Capture the cell that displays the provided text and extract its [X, Y] central coordinate. 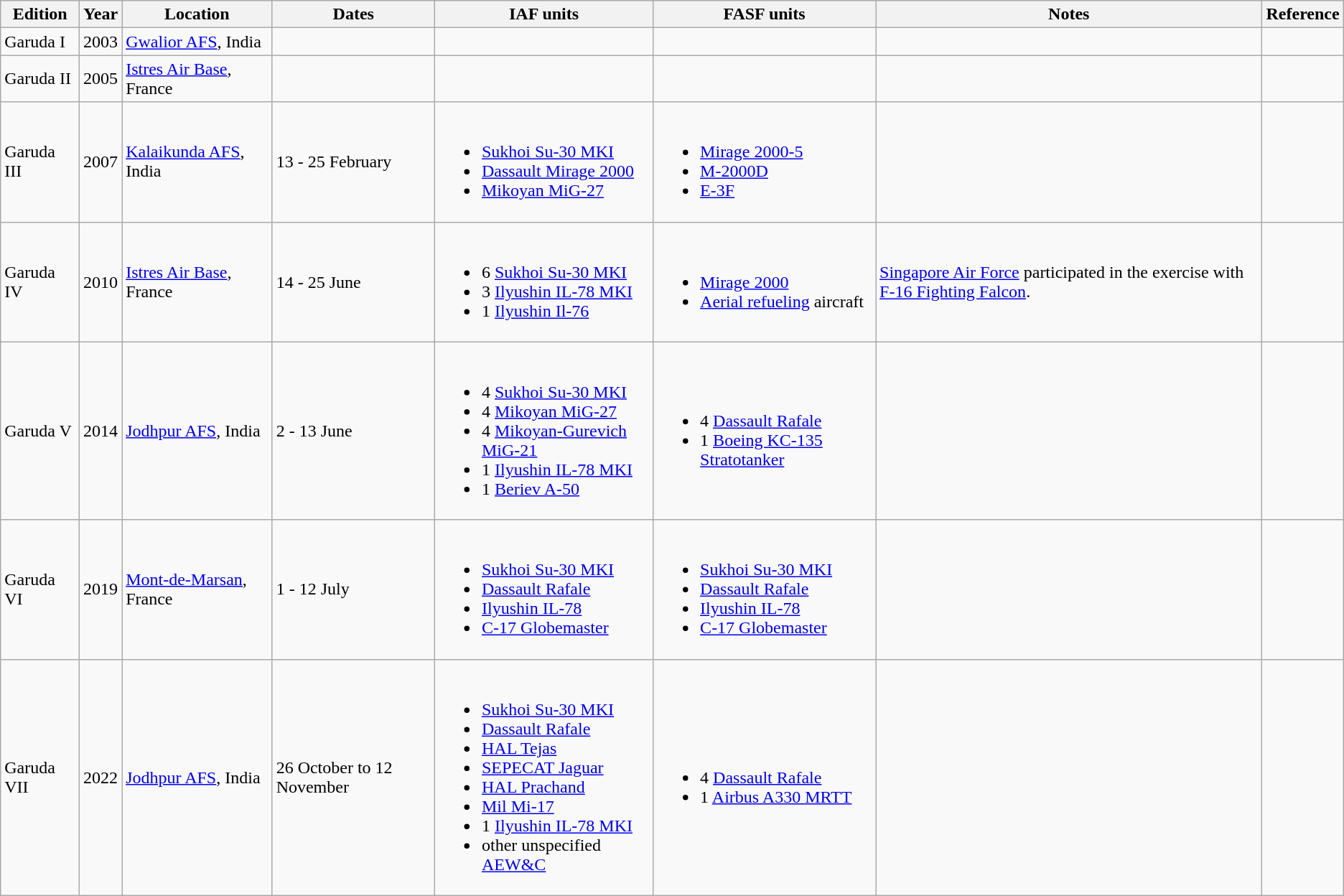
2003 [101, 42]
Kalaikunda AFS, India [197, 162]
2005 [101, 79]
Edition [40, 14]
Garuda III [40, 162]
4 Dassault Rafale1 Boeing KC-135 Stratotanker [765, 431]
Singapore Air Force participated in the exercise with F-16 Fighting Falcon. [1069, 281]
2 - 13 June [353, 431]
Gwalior AFS, India [197, 42]
Mirage 2000Aerial refueling aircraft [765, 281]
2010 [101, 281]
14 - 25 June [353, 281]
Garuda VII [40, 777]
Location [197, 14]
Dates [353, 14]
Sukhoi Su-30 MKIDassault RafaleHAL TejasSEPECAT JaguarHAL PrachandMil Mi-171 Ilyushin IL-78 MKIother unspecified AEW&C [543, 777]
2007 [101, 162]
6 Sukhoi Su-30 MKI3 Ilyushin IL-78 MKI1 Ilyushin Il-76 [543, 281]
13 - 25 February [353, 162]
Mirage 2000-5M-2000DE-3F [765, 162]
2014 [101, 431]
4 Sukhoi Su-30 MKI4 Mikoyan MiG-274 Mikoyan-Gurevich MiG-211 Ilyushin IL-78 MKI1 Beriev A-50 [543, 431]
2022 [101, 777]
Reference [1302, 14]
1 - 12 July [353, 589]
26 October to 12 November [353, 777]
Notes [1069, 14]
2019 [101, 589]
Garuda I [40, 42]
Garuda V [40, 431]
Sukhoi Su-30 MKIDassault Mirage 2000Mikoyan MiG-27 [543, 162]
Garuda IV [40, 281]
FASF units [765, 14]
Mont-de-Marsan, France [197, 589]
Year [101, 14]
Garuda II [40, 79]
4 Dassault Rafale1 Airbus A330 MRTT [765, 777]
Garuda VI [40, 589]
IAF units [543, 14]
